Extract the [x, y] coordinate from the center of the cell holding the provided text.  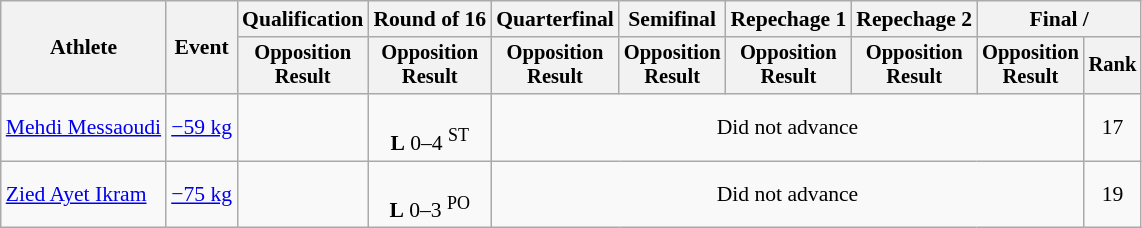
Round of 16 [430, 19]
17 [1113, 128]
Event [202, 48]
Zied Ayet Ikram [84, 194]
L 0–3 PO [430, 194]
Athlete [84, 48]
Quarterfinal [555, 19]
Repechage 1 [788, 19]
Repechage 2 [914, 19]
L 0–4 ST [430, 128]
−75 kg [202, 194]
Rank [1113, 66]
Qualification [302, 19]
Final / [1059, 19]
−59 kg [202, 128]
Mehdi Messaoudi [84, 128]
Semifinal [672, 19]
19 [1113, 194]
